For the text-containing cell, return its midpoint in [X, Y] coordinate format. 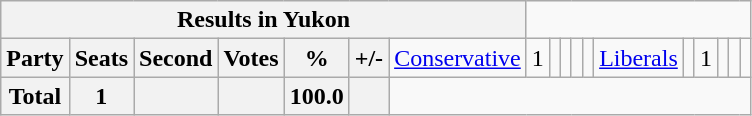
Conservative [458, 58]
Results in Yukon [264, 20]
+/- [368, 58]
Party [35, 58]
Liberals [639, 58]
% [316, 58]
Votes [251, 58]
Total [35, 96]
Second [176, 58]
Seats [101, 58]
100.0 [316, 96]
